Pinpoint the cell where the given text exists, returning its [X, Y] midpoint coordinate. 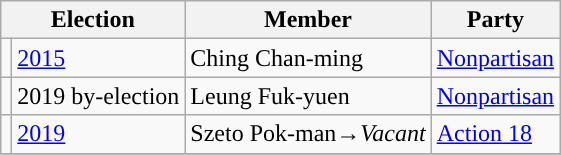
2019 [98, 134]
Member [308, 20]
Szeto Pok-man→Vacant [308, 134]
Action 18 [495, 134]
Election [93, 20]
2019 by-election [98, 96]
2015 [98, 58]
Ching Chan-ming [308, 58]
Party [495, 20]
Leung Fuk-yuen [308, 96]
